Find where the given text appears and provide that cell's center as [x, y] coordinate. 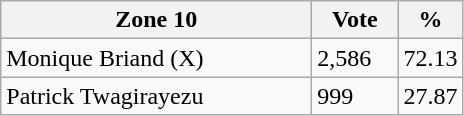
Vote [355, 20]
999 [355, 96]
27.87 [430, 96]
Patrick Twagirayezu [156, 96]
72.13 [430, 58]
% [430, 20]
Monique Briand (X) [156, 58]
Zone 10 [156, 20]
2,586 [355, 58]
